Output the [x, y] coordinate of the center of the cell containing the given text.  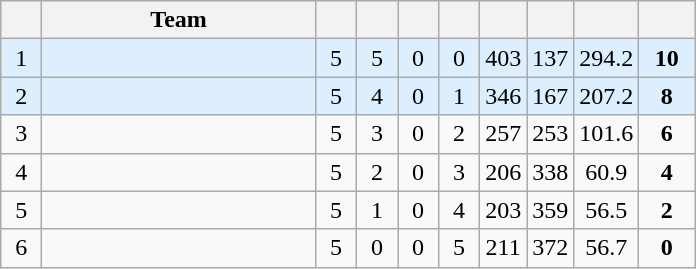
10 [667, 58]
Team [179, 20]
403 [504, 58]
56.5 [606, 210]
101.6 [606, 134]
167 [550, 96]
203 [504, 210]
253 [550, 134]
206 [504, 172]
372 [550, 248]
137 [550, 58]
211 [504, 248]
257 [504, 134]
294.2 [606, 58]
60.9 [606, 172]
359 [550, 210]
346 [504, 96]
207.2 [606, 96]
338 [550, 172]
8 [667, 96]
56.7 [606, 248]
